Determine the [x, y] coordinate at the center of the cell enclosing the given text.  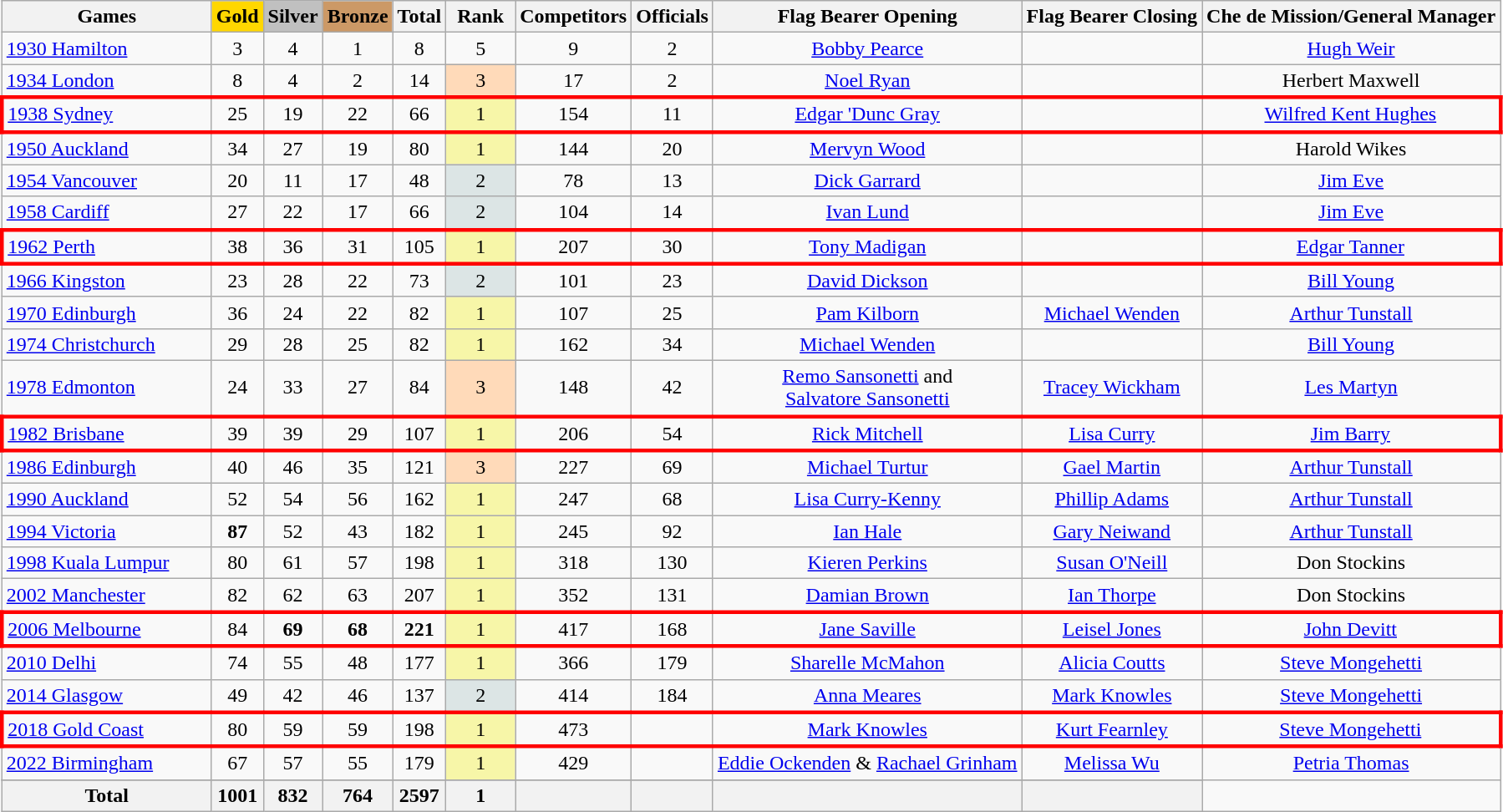
31 [358, 247]
56 [358, 500]
Kurt Fearnley [1112, 730]
1930 Hamilton [107, 48]
Damian Brown [867, 596]
417 [573, 628]
2022 Birmingham [107, 764]
Mervyn Wood [867, 149]
1938 Sydney [107, 114]
101 [573, 281]
Edgar 'Dunc Gray [867, 114]
473 [573, 730]
33 [292, 388]
1950 Auckland [107, 149]
Les Martyn [1352, 388]
1934 London [107, 81]
74 [237, 662]
9 [573, 48]
1966 Kingston [107, 281]
148 [573, 388]
Jane Saville [867, 628]
John Devitt [1352, 628]
Bronze [358, 17]
Lisa Curry [1112, 433]
Petria Thomas [1352, 764]
121 [419, 467]
1998 Kuala Lumpur [107, 563]
35 [358, 467]
184 [673, 696]
Lisa Curry-Kenny [867, 500]
1962 Perth [107, 247]
1958 Cardiff [107, 213]
Michael Turtur [867, 467]
227 [573, 467]
Gael Martin [1112, 467]
168 [673, 628]
2006 Melbourne [107, 628]
87 [237, 531]
1990 Auckland [107, 500]
Hugh Weir [1352, 48]
Herbert Maxwell [1352, 81]
Tony Madigan [867, 247]
63 [358, 596]
1974 Christchurch [107, 344]
2597 [419, 795]
177 [419, 662]
61 [292, 563]
1982 Brisbane [107, 433]
78 [573, 180]
Rick Mitchell [867, 433]
Gold [237, 17]
104 [573, 213]
Ian Hale [867, 531]
2018 Gold Coast [107, 730]
247 [573, 500]
Melissa Wu [1112, 764]
Tracey Wickham [1112, 388]
Wilfred Kent Hughes [1352, 114]
Flag Bearer Closing [1112, 17]
Leisel Jones [1112, 628]
Rank [481, 17]
30 [673, 247]
Harold Wikes [1352, 149]
David Dickson [867, 281]
13 [673, 180]
2014 Glasgow [107, 696]
130 [673, 563]
154 [573, 114]
Flag Bearer Opening [867, 17]
Ivan Lund [867, 213]
144 [573, 149]
Kieren Perkins [867, 563]
105 [419, 247]
352 [573, 596]
Phillip Adams [1112, 500]
764 [358, 795]
Edgar Tanner [1352, 247]
1954 Vancouver [107, 180]
221 [419, 628]
92 [673, 531]
318 [573, 563]
Eddie Ockenden & Rachael Grinham [867, 764]
49 [237, 696]
62 [292, 596]
1970 Edinburgh [107, 312]
Remo Sansonetti and Salvatore Sansonetti [867, 388]
38 [237, 247]
40 [237, 467]
5 [481, 48]
Dick Garrard [867, 180]
131 [673, 596]
414 [573, 696]
Noel Ryan [867, 81]
Silver [292, 17]
Che de Mission/General Manager [1352, 17]
Ian Thorpe [1112, 596]
Games [107, 17]
Alicia Coutts [1112, 662]
2010 Delhi [107, 662]
206 [573, 433]
1986 Edinburgh [107, 467]
Sharelle McMahon [867, 662]
182 [419, 531]
Officials [673, 17]
Bobby Pearce [867, 48]
67 [237, 764]
1994 Victoria [107, 531]
1978 Edmonton [107, 388]
73 [419, 281]
2002 Manchester [107, 596]
366 [573, 662]
1001 [237, 795]
137 [419, 696]
Pam Kilborn [867, 312]
832 [292, 795]
Anna Meares [867, 696]
Jim Barry [1352, 433]
43 [358, 531]
Susan O'Neill [1112, 563]
429 [573, 764]
245 [573, 531]
Gary Neiwand [1112, 531]
Competitors [573, 17]
